Capture the cell that displays the provided text and extract its [X, Y] central coordinate. 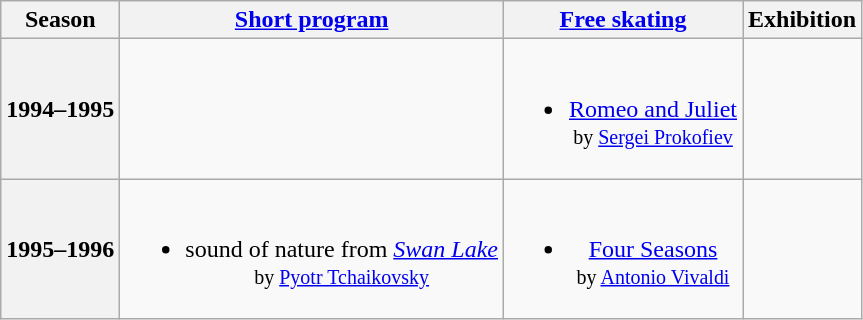
Free skating [624, 20]
Season [60, 20]
1994–1995 [60, 109]
Exhibition [802, 20]
1995–1996 [60, 249]
Four Seasons by Antonio Vivaldi [624, 249]
sound of nature from Swan Lake by Pyotr Tchaikovsky [312, 249]
Short program [312, 20]
Romeo and Juliet by Sergei Prokofiev [624, 109]
